Output the (x, y) coordinate of the center of the cell containing the given text.  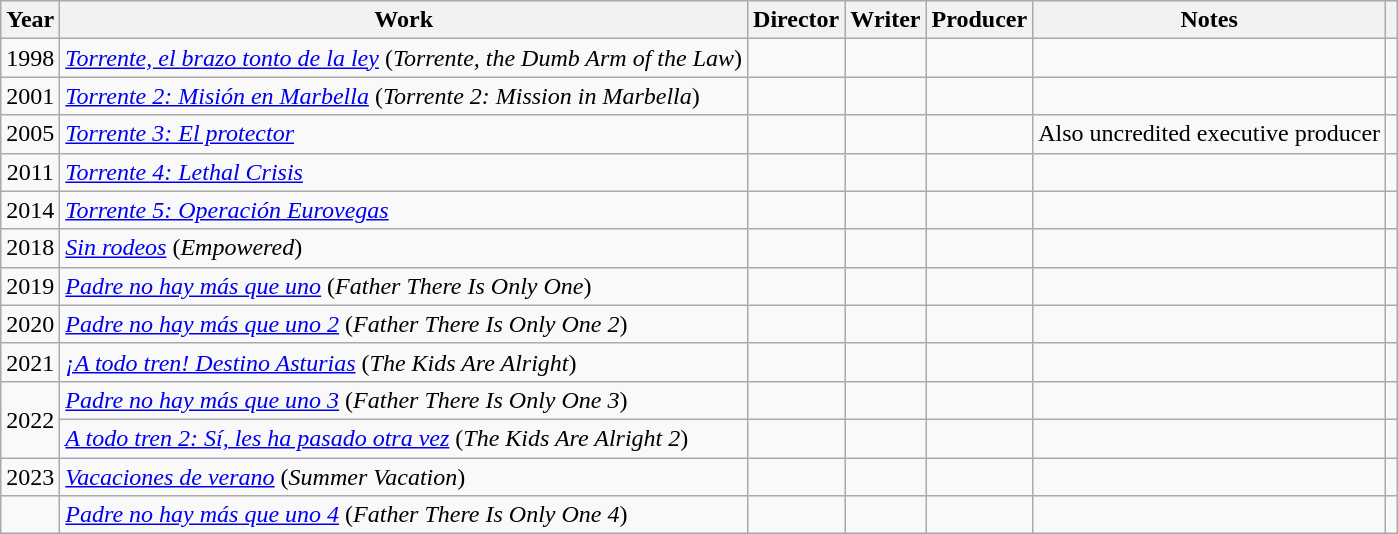
Director (796, 20)
Torrente, el brazo tonto de la ley (Torrente, the Dumb Arm of the Law) (404, 58)
Producer (980, 20)
Sin rodeos (Empowered) (404, 248)
A todo tren 2: Sí, les ha pasado otra vez (The Kids Are Alright 2) (404, 438)
Also uncredited executive producer (1210, 134)
Work (404, 20)
Vacaciones de verano (Summer Vacation) (404, 477)
2020 (30, 324)
2018 (30, 248)
Torrente 3: El protector (404, 134)
Padre no hay más que uno 4 (Father There Is Only One 4) (404, 515)
2021 (30, 362)
Notes (1210, 20)
2005 (30, 134)
Year (30, 20)
2022 (30, 419)
Padre no hay más que uno 2 (Father There Is Only One 2) (404, 324)
Padre no hay más que uno (Father There Is Only One) (404, 286)
2001 (30, 96)
Torrente 2: Misión en Marbella (Torrente 2: Mission in Marbella) (404, 96)
2014 (30, 210)
Padre no hay más que uno 3 (Father There Is Only One 3) (404, 400)
Torrente 4: Lethal Crisis (404, 172)
1998 (30, 58)
2019 (30, 286)
2023 (30, 477)
Writer (886, 20)
Torrente 5: Operación Eurovegas (404, 210)
¡A todo tren! Destino Asturias (The Kids Are Alright) (404, 362)
2011 (30, 172)
